Pinpoint the cell where the given text exists, returning its (x, y) midpoint coordinate. 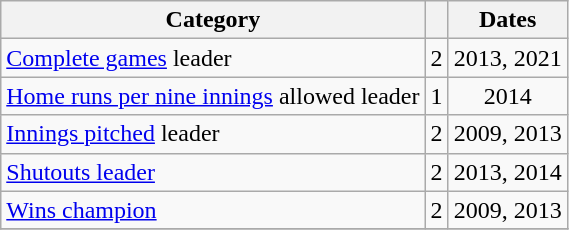
Category (213, 20)
Wins champion (213, 210)
Home runs per nine innings allowed leader (213, 96)
Complete games leader (213, 58)
2013, 2021 (508, 58)
2014 (508, 96)
1 (436, 96)
2013, 2014 (508, 172)
Shutouts leader (213, 172)
Dates (508, 20)
Innings pitched leader (213, 134)
